Output the (x, y) coordinate of the center of the cell containing the given text.  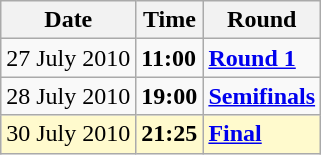
Semifinals (262, 96)
11:00 (170, 58)
19:00 (170, 96)
Round 1 (262, 58)
27 July 2010 (68, 58)
30 July 2010 (68, 134)
Time (170, 20)
21:25 (170, 134)
Round (262, 20)
28 July 2010 (68, 96)
Final (262, 134)
Date (68, 20)
